Identify which cell holds the provided text, then report its (x, y) central coordinate. 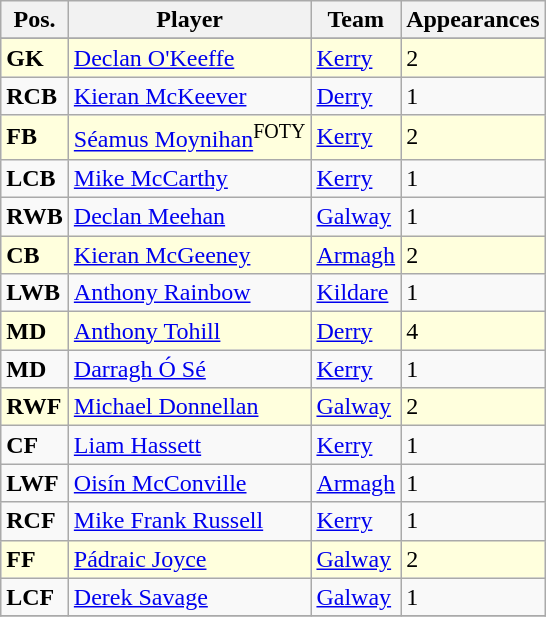
Mike Frank Russell (190, 521)
4 (473, 331)
RCF (35, 521)
RWF (35, 407)
Liam Hassett (190, 445)
Darragh Ó Sé (190, 369)
Oisín McConville (190, 483)
Michael Donnellan (190, 407)
Pádraic Joyce (190, 559)
Kieran McKeever (190, 96)
Player (190, 20)
Anthony Rainbow (190, 293)
LCB (35, 178)
Declan Meehan (190, 217)
Anthony Tohill (190, 331)
Pos. (35, 20)
CB (35, 255)
Derek Savage (190, 597)
Team (356, 20)
Séamus MoynihanFOTY (190, 138)
LWF (35, 483)
FF (35, 559)
RWB (35, 217)
GK (35, 58)
LCF (35, 597)
CF (35, 445)
Declan O'Keeffe (190, 58)
Kieran McGeeney (190, 255)
Kildare (356, 293)
Appearances (473, 20)
Mike McCarthy (190, 178)
LWB (35, 293)
FB (35, 138)
RCB (35, 96)
